Determine the (x, y) coordinate at the center of the cell enclosing the given text.  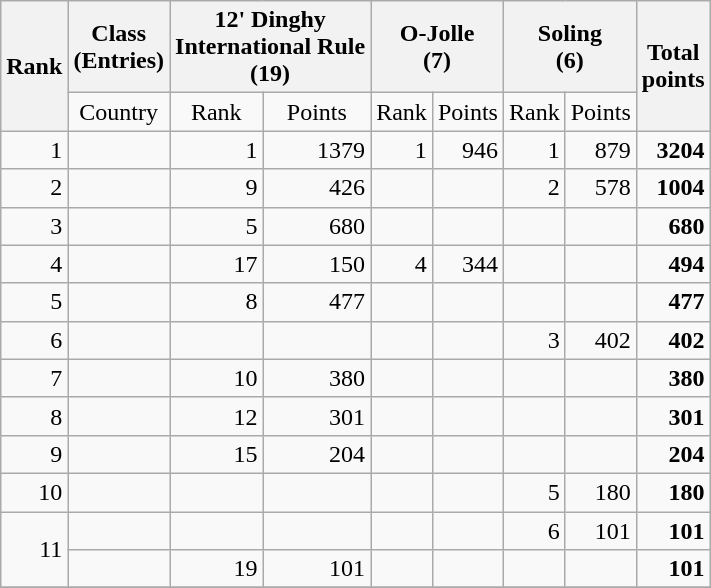
Country (119, 112)
426 (317, 188)
17 (216, 264)
494 (673, 264)
946 (468, 150)
15 (216, 454)
578 (600, 188)
1379 (317, 150)
12 (216, 416)
12' DinghyInternational Rule(19) (270, 47)
11 (34, 550)
Soling(6) (570, 47)
Totalpoints (673, 66)
1004 (673, 188)
3204 (673, 150)
Class(Entries) (119, 47)
150 (317, 264)
O-Jolle(7) (438, 47)
19 (216, 569)
7 (34, 378)
344 (468, 264)
879 (600, 150)
